Return the [x, y] coordinate for the center point of the cell that contains the specified text.  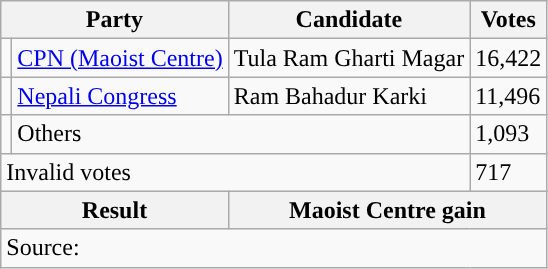
Source: [274, 248]
1,093 [508, 134]
717 [508, 172]
Ram Bahadur Karki [348, 96]
Others [241, 134]
Tula Ram Gharti Magar [348, 58]
Nepali Congress [120, 96]
CPN (Maoist Centre) [120, 58]
Votes [508, 20]
Result [114, 210]
Party [114, 20]
Candidate [348, 20]
Invalid votes [236, 172]
16,422 [508, 58]
Maoist Centre gain [388, 210]
11,496 [508, 96]
